Provide the (X, Y) coordinate of the cell's center where the given text is located.  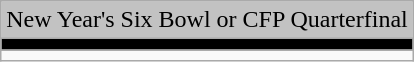
New Year's Six Bowl or CFP Quarterfinal (207, 20)
